Find where the given text appears and provide that cell's center as (X, Y) coordinate. 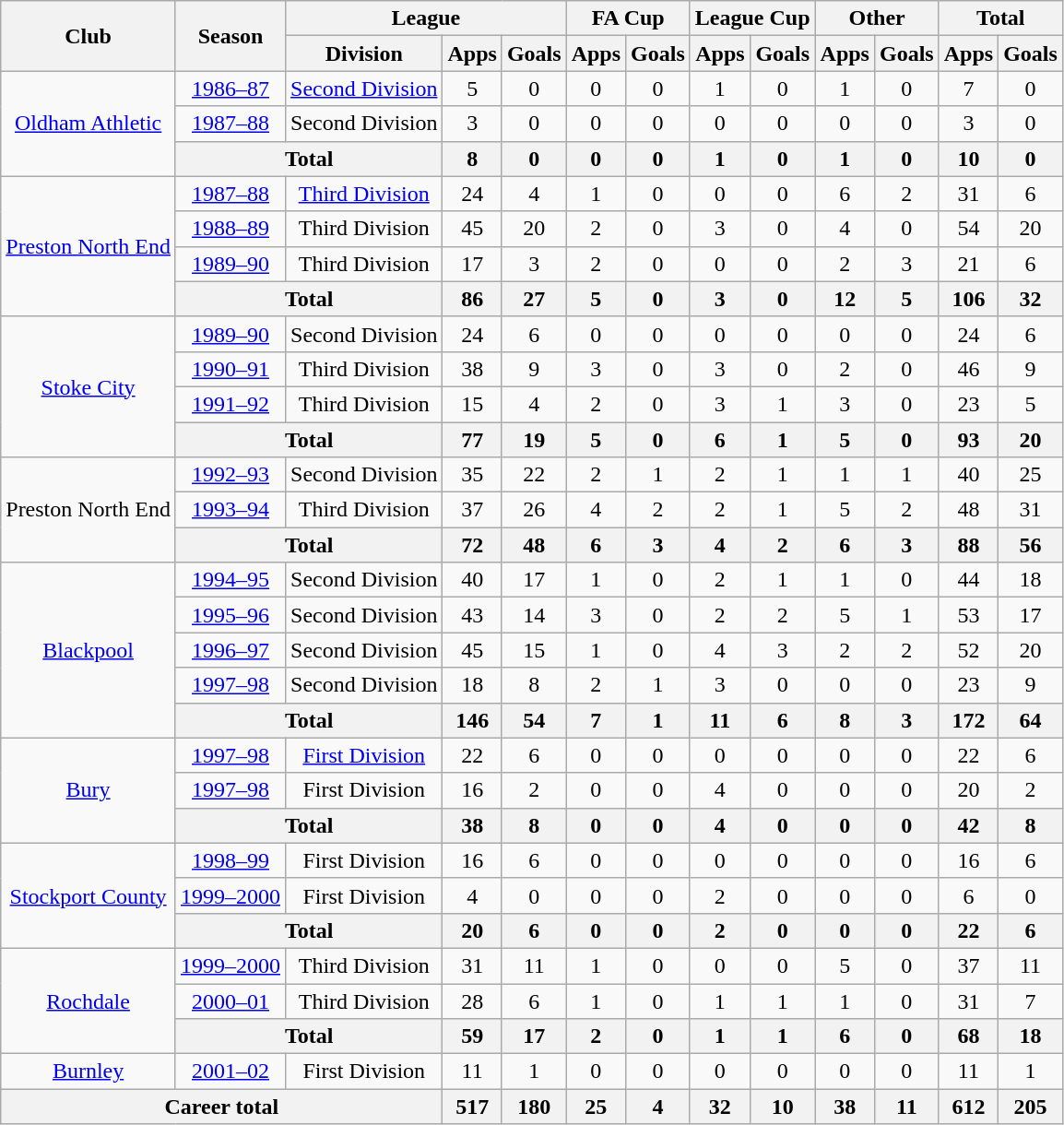
Club (89, 36)
Season (231, 36)
1991–92 (231, 404)
46 (968, 369)
180 (534, 1107)
86 (472, 299)
59 (472, 1036)
Stoke City (89, 386)
44 (968, 580)
Division (364, 53)
Stockport County (89, 895)
FA Cup (628, 18)
53 (968, 615)
52 (968, 650)
72 (472, 545)
1993–94 (231, 510)
27 (534, 299)
26 (534, 510)
612 (968, 1107)
56 (1031, 545)
1986–87 (231, 89)
43 (472, 615)
12 (845, 299)
93 (968, 440)
Other (877, 18)
1988–89 (231, 229)
2001–02 (231, 1072)
1998–99 (231, 860)
Burnley (89, 1072)
Oldham Athletic (89, 124)
1990–91 (231, 369)
88 (968, 545)
1994–95 (231, 580)
146 (472, 720)
172 (968, 720)
Rochdale (89, 1001)
68 (968, 1036)
77 (472, 440)
35 (472, 475)
League (426, 18)
205 (1031, 1107)
42 (968, 825)
League Cup (752, 18)
2000–01 (231, 1001)
Bury (89, 790)
28 (472, 1001)
517 (472, 1107)
19 (534, 440)
64 (1031, 720)
1996–97 (231, 650)
Career total (221, 1107)
1995–96 (231, 615)
14 (534, 615)
21 (968, 264)
Blackpool (89, 650)
106 (968, 299)
1992–93 (231, 475)
